Determine the (X, Y) coordinate at the center of the cell enclosing the given text.  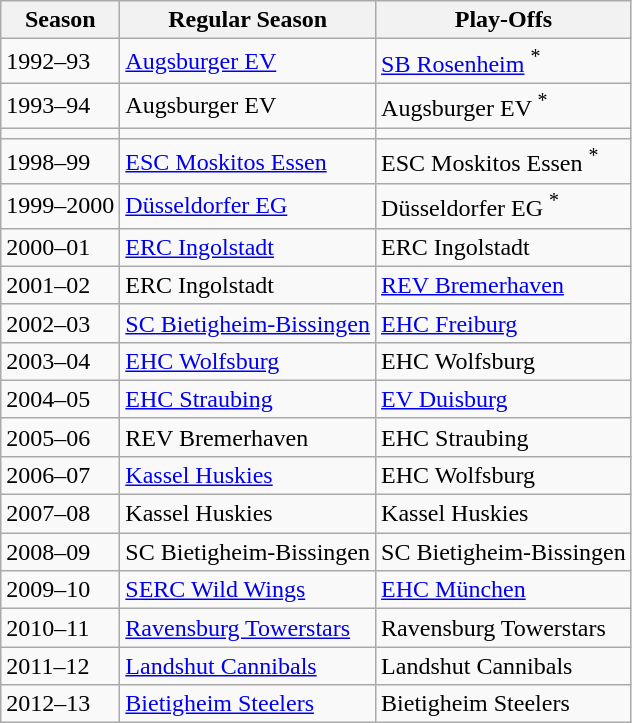
2004–05 (60, 399)
2007–08 (60, 514)
2002–03 (60, 323)
2001–02 (60, 285)
1998–99 (60, 162)
2000–01 (60, 247)
SB Rosenheim * (504, 62)
1999–2000 (60, 206)
SERC Wild Wings (248, 590)
2005–06 (60, 437)
Season (60, 20)
Augsburger EV * (504, 106)
2006–07 (60, 475)
EHC Freiburg (504, 323)
2003–04 (60, 361)
2008–09 (60, 552)
Düsseldorfer EG (248, 206)
EHC München (504, 590)
1993–94 (60, 106)
Düsseldorfer EG * (504, 206)
Play-Offs (504, 20)
2011–12 (60, 666)
2009–10 (60, 590)
2010–11 (60, 628)
ESC Moskitos Essen (248, 162)
EV Duisburg (504, 399)
ESC Moskitos Essen * (504, 162)
2012–13 (60, 704)
Regular Season (248, 20)
1992–93 (60, 62)
